Determine the (X, Y) coordinate at the center of the cell enclosing the given text.  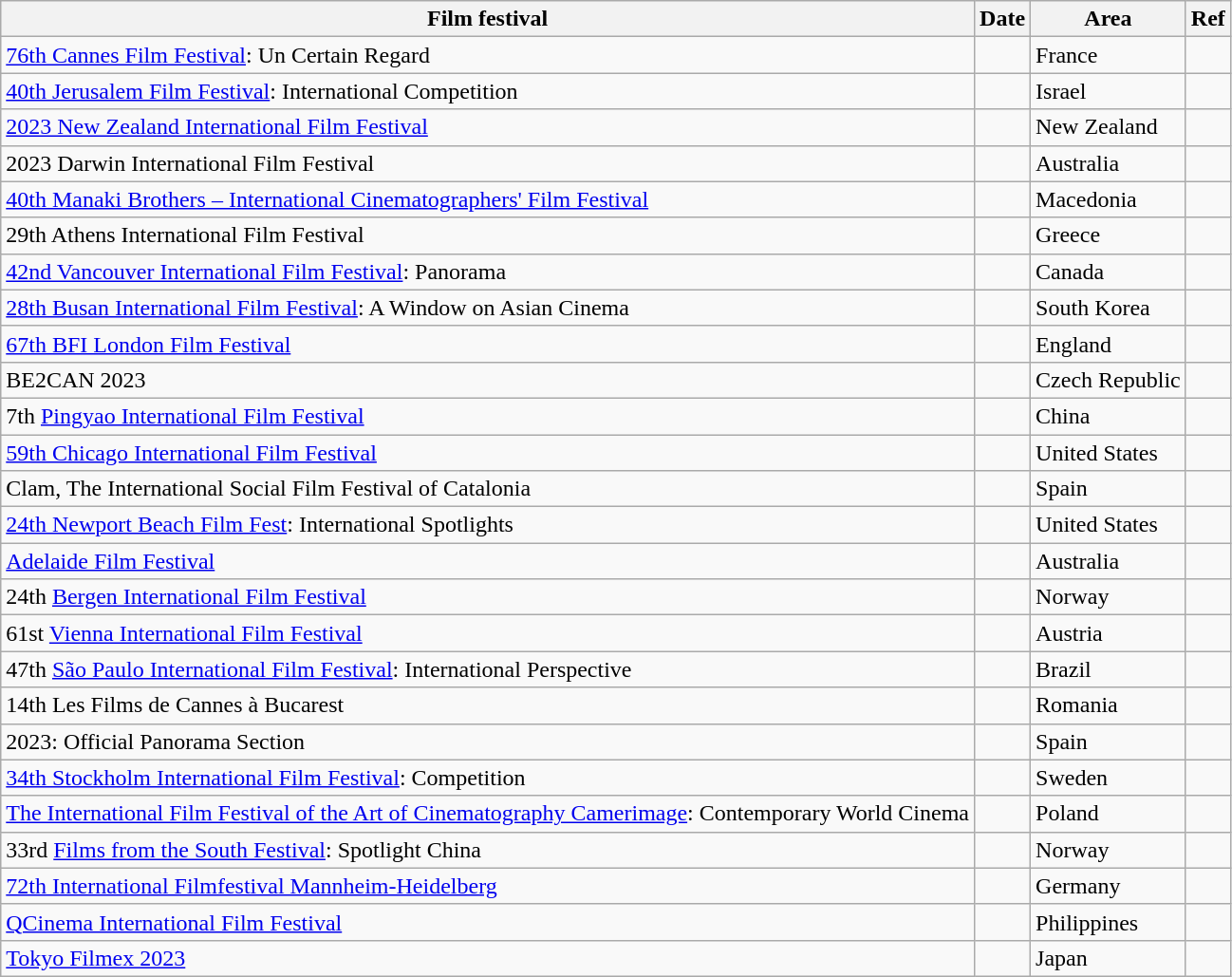
Date (1002, 19)
Philippines (1109, 922)
The International Film Festival of the Art of Cinematography Camerimage: Contemporary World Cinema (488, 814)
QCinema International Film Festival (488, 922)
Sweden (1109, 778)
2023: Official Panorama Section (488, 742)
Greece (1109, 235)
England (1109, 344)
40th Jerusalem Film Festival: International Competition (488, 91)
59th Chicago International Film Festival (488, 453)
Ref (1207, 19)
France (1109, 55)
34th Stockholm International Film Festival: Competition (488, 778)
28th Busan International Film Festival: A Window on Asian Cinema (488, 308)
Czech Republic (1109, 380)
2023 Darwin International Film Festival (488, 163)
Adelaide Film Festival (488, 561)
24th Bergen International Film Festival (488, 597)
29th Athens International Film Festival (488, 235)
Area (1109, 19)
2023 New Zealand International Film Festival (488, 127)
76th Cannes Film Festival: Un Certain Regard (488, 55)
33rd Films from the South Festival: Spotlight China (488, 850)
Japan (1109, 958)
Clam, The International Social Film Festival of Catalonia (488, 489)
South Korea (1109, 308)
China (1109, 416)
14th Les Films de Cannes à Bucarest (488, 705)
Israel (1109, 91)
24th Newport Beach Film Fest: International Spotlights (488, 525)
Macedonia (1109, 199)
Poland (1109, 814)
47th São Paulo International Film Festival: International Perspective (488, 669)
Germany (1109, 886)
7th Pingyao International Film Festival (488, 416)
Canada (1109, 272)
61st Vienna International Film Festival (488, 633)
Brazil (1109, 669)
Austria (1109, 633)
New Zealand (1109, 127)
67th BFI London Film Festival (488, 344)
72th International Filmfestival Mannheim-Heidelberg (488, 886)
40th Manaki Brothers – International Cinematographers' Film Festival (488, 199)
42nd Vancouver International Film Festival: Panorama (488, 272)
BE2CAN 2023 (488, 380)
Tokyo Filmex 2023 (488, 958)
Romania (1109, 705)
Film festival (488, 19)
